Identify which cell holds the provided text, then report its (X, Y) central coordinate. 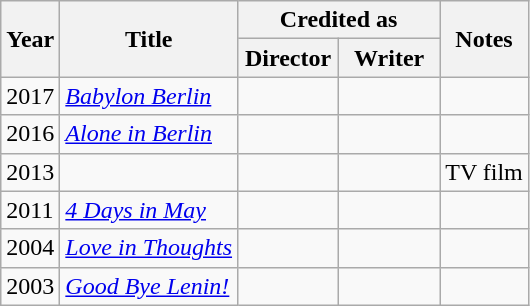
Love in Thoughts (149, 248)
2011 (30, 210)
Credited as (339, 20)
Director (288, 58)
2004 (30, 248)
2017 (30, 96)
Notes (484, 39)
4 Days in May (149, 210)
Writer (390, 58)
Good Bye Lenin! (149, 286)
Alone in Berlin (149, 134)
Title (149, 39)
2013 (30, 172)
TV film (484, 172)
2016 (30, 134)
2003 (30, 286)
Babylon Berlin (149, 96)
Year (30, 39)
